Capture the cell that displays the provided text and extract its (x, y) central coordinate. 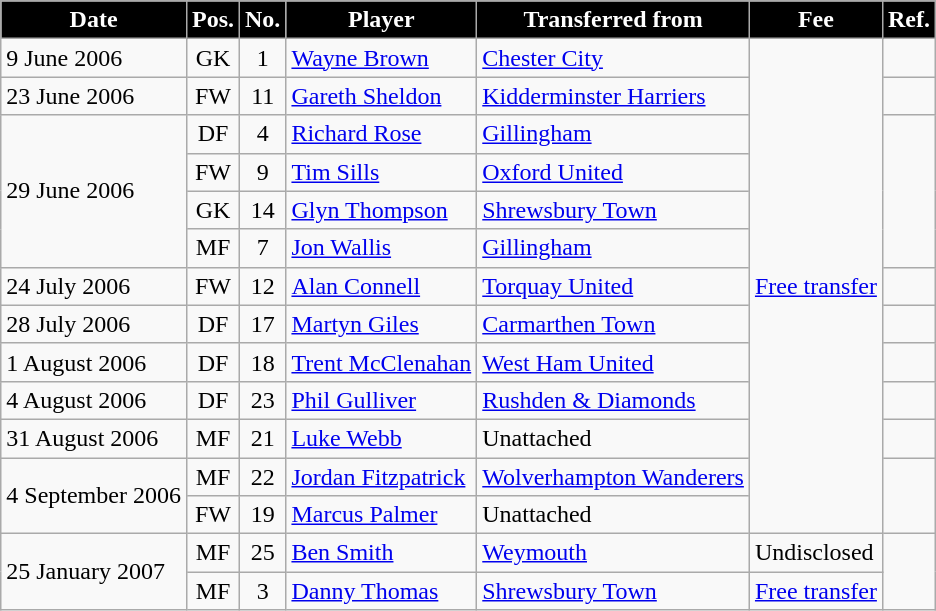
Phil Gulliver (382, 400)
1 (263, 58)
Player (382, 20)
Danny Thomas (382, 591)
Transferred from (614, 20)
Jon Wallis (382, 248)
Kidderminster Harriers (614, 96)
14 (263, 210)
24 July 2006 (94, 286)
Luke Webb (382, 438)
Ben Smith (382, 553)
7 (263, 248)
Alan Connell (382, 286)
9 (263, 172)
28 July 2006 (94, 324)
Oxford United (614, 172)
Date (94, 20)
Tim Sills (382, 172)
Chester City (614, 58)
Carmarthen Town (614, 324)
11 (263, 96)
19 (263, 515)
Glyn Thompson (382, 210)
Weymouth (614, 553)
Martyn Giles (382, 324)
Gareth Sheldon (382, 96)
29 June 2006 (94, 191)
21 (263, 438)
Wayne Brown (382, 58)
Trent McClenahan (382, 362)
25 (263, 553)
31 August 2006 (94, 438)
Marcus Palmer (382, 515)
22 (263, 477)
Jordan Fitzpatrick (382, 477)
17 (263, 324)
No. (263, 20)
1 August 2006 (94, 362)
25 January 2007 (94, 572)
Richard Rose (382, 134)
3 (263, 591)
18 (263, 362)
Undisclosed (816, 553)
23 (263, 400)
Rushden & Diamonds (614, 400)
Ref. (908, 20)
Fee (816, 20)
4 (263, 134)
Wolverhampton Wanderers (614, 477)
West Ham United (614, 362)
4 August 2006 (94, 400)
9 June 2006 (94, 58)
12 (263, 286)
4 September 2006 (94, 496)
Pos. (212, 20)
23 June 2006 (94, 96)
Torquay United (614, 286)
